Locate the cell with the specified text and output its [X, Y] center coordinate. 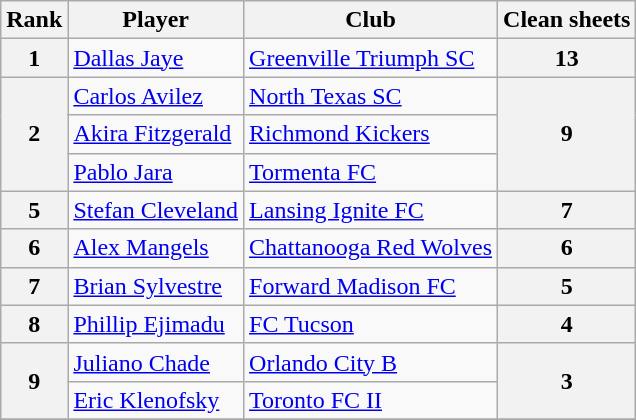
Stefan Cleveland [156, 210]
Rank [34, 20]
2 [34, 134]
4 [567, 324]
Chattanooga Red Wolves [371, 248]
13 [567, 58]
North Texas SC [371, 96]
1 [34, 58]
Carlos Avilez [156, 96]
Dallas Jaye [156, 58]
8 [34, 324]
Greenville Triumph SC [371, 58]
Brian Sylvestre [156, 286]
3 [567, 381]
Lansing Ignite FC [371, 210]
Eric Klenofsky [156, 400]
Alex Mangels [156, 248]
FC Tucson [371, 324]
Player [156, 20]
Phillip Ejimadu [156, 324]
Orlando City B [371, 362]
Tormenta FC [371, 172]
Pablo Jara [156, 172]
Forward Madison FC [371, 286]
Toronto FC II [371, 400]
Akira Fitzgerald [156, 134]
Club [371, 20]
Richmond Kickers [371, 134]
Juliano Chade [156, 362]
Clean sheets [567, 20]
